Detect which cell encompasses the target text, then output its [x, y] center coordinate. 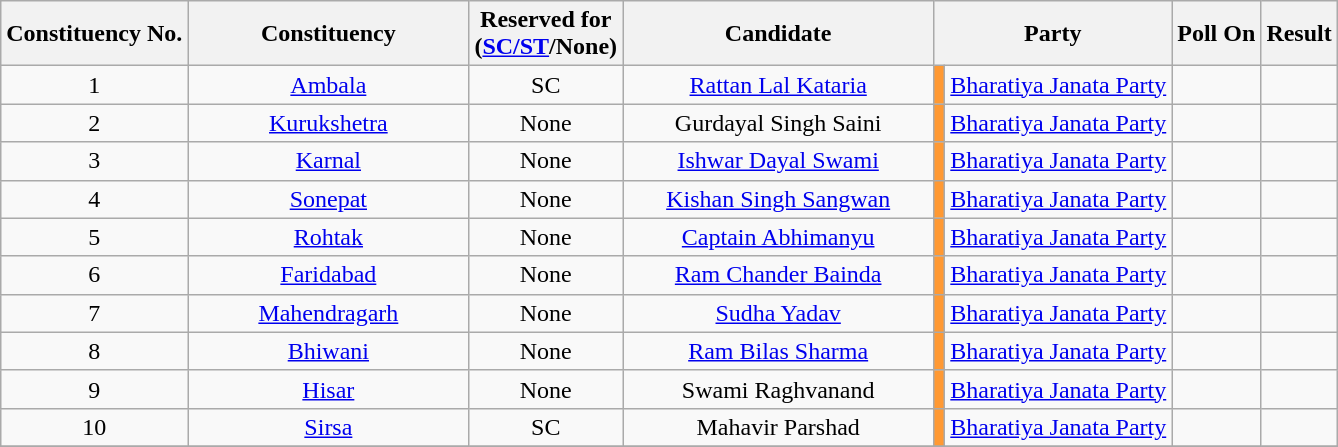
Party [1053, 34]
Sirsa [328, 427]
Ishwar Dayal Swami [778, 161]
Captain Abhimanyu [778, 237]
Sudha Yadav [778, 313]
9 [94, 389]
Karnal [328, 161]
Sonepat [328, 199]
Hisar [328, 389]
Constituency No. [94, 34]
Gurdayal Singh Saini [778, 123]
Bhiwani [328, 351]
3 [94, 161]
Result [1299, 34]
Constituency [328, 34]
Rattan Lal Kataria [778, 85]
Swami Raghvanand [778, 389]
Candidate [778, 34]
6 [94, 275]
Faridabad [328, 275]
5 [94, 237]
7 [94, 313]
Poll On [1216, 34]
Kurukshetra [328, 123]
4 [94, 199]
1 [94, 85]
Reserved for(SC/ST/None) [546, 34]
Ram Chander Bainda [778, 275]
10 [94, 427]
2 [94, 123]
Mahendragarh [328, 313]
Ram Bilas Sharma [778, 351]
Rohtak [328, 237]
Mahavir Parshad [778, 427]
Kishan Singh Sangwan [778, 199]
Ambala [328, 85]
8 [94, 351]
